Identify which cell holds the provided text, then report its (x, y) central coordinate. 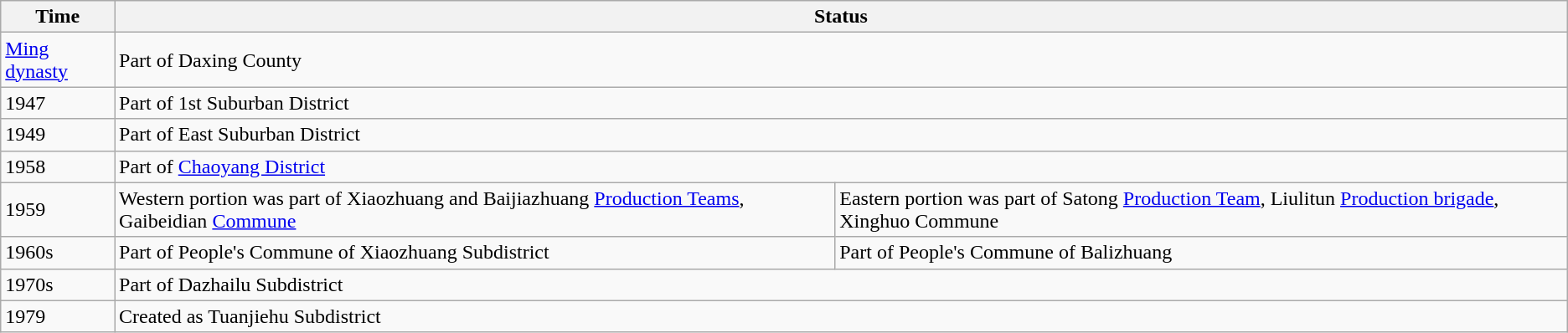
1959 (58, 209)
1960s (58, 253)
Time (58, 17)
1949 (58, 135)
1979 (58, 316)
1970s (58, 284)
Part of Chaoyang District (841, 166)
Part of East Suburban District (841, 135)
Part of People's Commune of Xiaozhuang Subdistrict (475, 253)
1958 (58, 166)
Part of People's Commune of Balizhuang (1201, 253)
Western portion was part of Xiaozhuang and Baijiazhuang Production Teams, Gaibeidian Commune (475, 209)
Part of Daxing County (841, 60)
Ming dynasty (58, 60)
Eastern portion was part of Satong Production Team, Liulitun Production brigade, Xinghuo Commune (1201, 209)
Created as Tuanjiehu Subdistrict (841, 316)
1947 (58, 103)
Part of Dazhailu Subdistrict (841, 284)
Part of 1st Suburban District (841, 103)
Status (841, 17)
